Detect which cell encompasses the target text, then output its [X, Y] center coordinate. 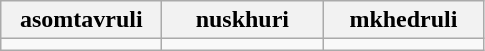
mkhedruli [404, 20]
asomtavruli [82, 20]
nuskhuri [242, 20]
